Scan for the cell matching the given text and deliver its [x, y] coordinate at center. 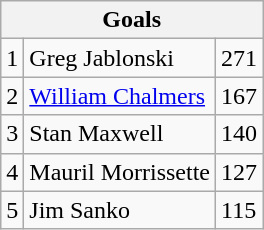
4 [12, 172]
5 [12, 210]
Jim Sanko [120, 210]
3 [12, 134]
2 [12, 96]
William Chalmers [120, 96]
Stan Maxwell [120, 134]
140 [240, 134]
Goals [132, 20]
167 [240, 96]
127 [240, 172]
115 [240, 210]
1 [12, 58]
271 [240, 58]
Greg Jablonski [120, 58]
Mauril Morrissette [120, 172]
